Scan for the cell matching the given text and deliver its [x, y] coordinate at center. 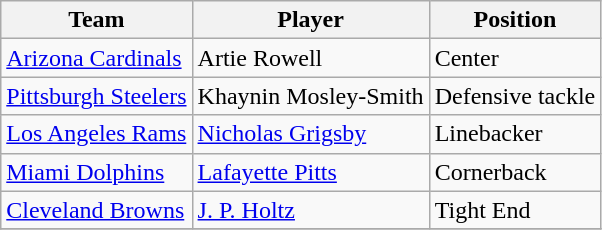
J. P. Holtz [310, 210]
Team [96, 20]
Los Angeles Rams [96, 134]
Miami Dolphins [96, 172]
Player [310, 20]
Defensive tackle [515, 96]
Center [515, 58]
Cleveland Browns [96, 210]
Cornerback [515, 172]
Arizona Cardinals [96, 58]
Nicholas Grigsby [310, 134]
Khaynin Mosley-Smith [310, 96]
Position [515, 20]
Lafayette Pitts [310, 172]
Tight End [515, 210]
Artie Rowell [310, 58]
Linebacker [515, 134]
Pittsburgh Steelers [96, 96]
